Capture the cell that displays the provided text and extract its (x, y) central coordinate. 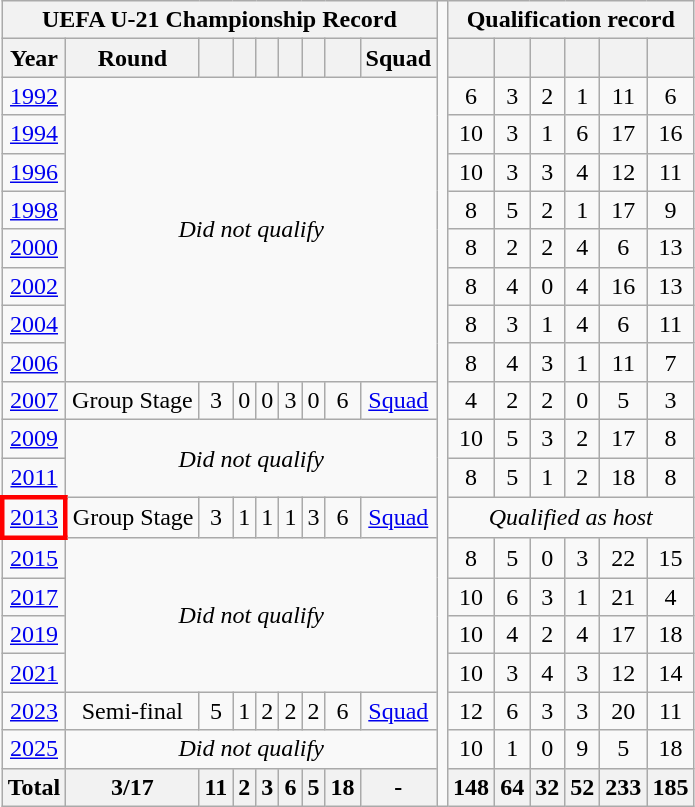
20 (624, 711)
15 (670, 558)
2011 (34, 478)
32 (548, 787)
Semi-final (132, 711)
2007 (34, 400)
Year (34, 58)
14 (670, 673)
2023 (34, 711)
UEFA U-21 Championship Record (219, 20)
7 (670, 362)
2021 (34, 673)
2015 (34, 558)
52 (582, 787)
2006 (34, 362)
Qualified as host (571, 518)
Qualification record (571, 20)
- (398, 787)
148 (472, 787)
233 (624, 787)
185 (670, 787)
2019 (34, 635)
1996 (34, 172)
21 (624, 597)
1992 (34, 96)
2025 (34, 749)
3/17 (132, 787)
Round (132, 58)
1994 (34, 134)
2002 (34, 286)
2013 (34, 518)
2017 (34, 597)
2000 (34, 248)
2009 (34, 438)
2004 (34, 324)
1998 (34, 210)
64 (512, 787)
22 (624, 558)
Total (34, 787)
